Find where the given text appears and provide that cell's center as [X, Y] coordinate. 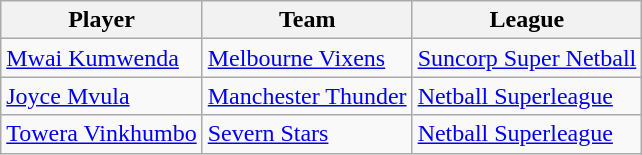
Mwai Kumwenda [102, 58]
Suncorp Super Netball [527, 58]
Player [102, 20]
Melbourne Vixens [307, 58]
Team [307, 20]
Towera Vinkhumbo [102, 134]
Severn Stars [307, 134]
Manchester Thunder [307, 96]
League [527, 20]
Joyce Mvula [102, 96]
